Find where the given text appears and provide that cell's center as [X, Y] coordinate. 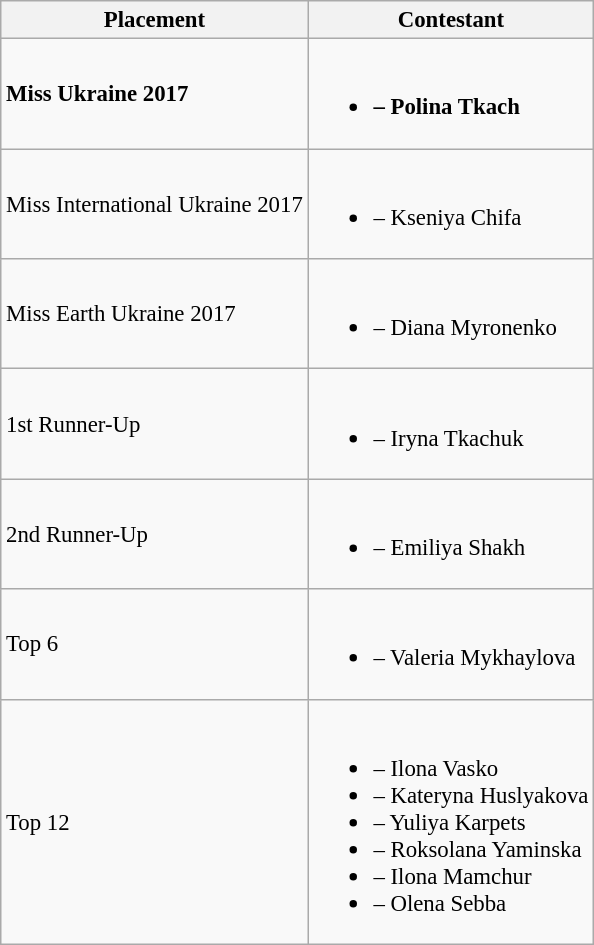
Placement [154, 20]
– Iryna Tkachuk [451, 424]
Top 12 [154, 822]
– Diana Myronenko [451, 314]
Miss Earth Ukraine 2017 [154, 314]
– Valeria Mykhaylova [451, 644]
2nd Runner-Up [154, 534]
Top 6 [154, 644]
Miss Ukraine 2017 [154, 94]
– Emiliya Shakh [451, 534]
1st Runner-Up [154, 424]
– Polina Tkach [451, 94]
– Kseniya Chifa [451, 204]
Contestant [451, 20]
Miss International Ukraine 2017 [154, 204]
– Ilona Vasko – Kateryna Huslyakova – Yuliya Karpets – Roksolana Yaminska – Ilona Mamchur – Olena Sebba [451, 822]
